Capture the cell that displays the provided text and extract its [X, Y] central coordinate. 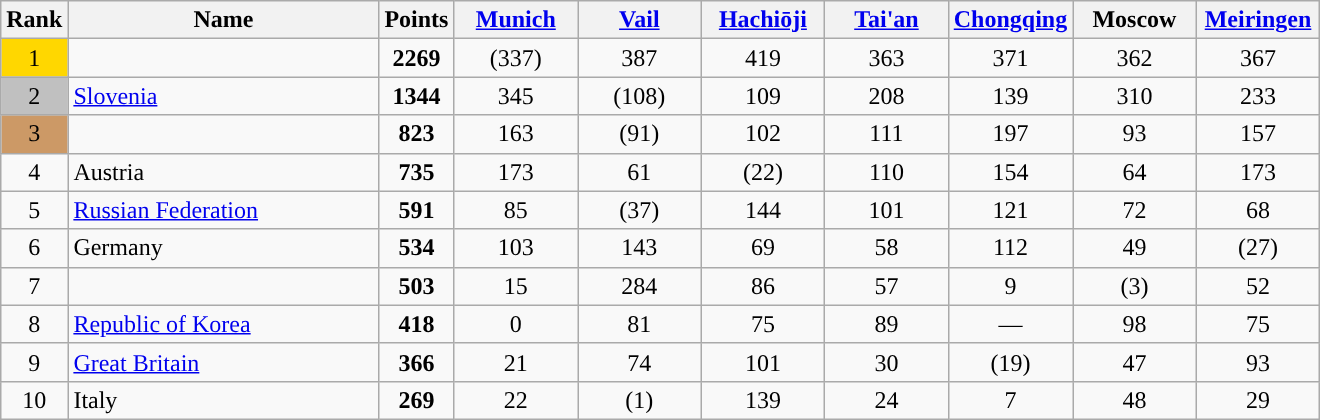
Austria [224, 172]
61 [640, 172]
154 [1010, 172]
Russian Federation [224, 210]
(19) [1010, 362]
233 [1258, 96]
144 [763, 210]
Name [224, 20]
5 [34, 210]
Italy [224, 400]
24 [887, 400]
47 [1135, 362]
112 [1010, 248]
362 [1135, 58]
269 [416, 400]
Slovenia [224, 96]
284 [640, 286]
86 [763, 286]
735 [416, 172]
310 [1135, 96]
Munich [516, 20]
(27) [1258, 248]
(337) [516, 58]
(3) [1135, 286]
110 [887, 172]
10 [34, 400]
15 [516, 286]
363 [887, 58]
371 [1010, 58]
— [1010, 324]
1 [34, 58]
345 [516, 96]
57 [887, 286]
22 [516, 400]
64 [1135, 172]
111 [887, 134]
Moscow [1135, 20]
81 [640, 324]
157 [1258, 134]
(91) [640, 134]
109 [763, 96]
366 [416, 362]
74 [640, 362]
419 [763, 58]
197 [1010, 134]
29 [1258, 400]
103 [516, 248]
163 [516, 134]
503 [416, 286]
Rank [34, 20]
(37) [640, 210]
418 [416, 324]
Meiringen [1258, 20]
0 [516, 324]
98 [1135, 324]
3 [34, 134]
823 [416, 134]
Republic of Korea [224, 324]
72 [1135, 210]
89 [887, 324]
4 [34, 172]
8 [34, 324]
(108) [640, 96]
Hachiōji [763, 20]
591 [416, 210]
1344 [416, 96]
143 [640, 248]
48 [1135, 400]
Vail [640, 20]
30 [887, 362]
69 [763, 248]
387 [640, 58]
102 [763, 134]
Tai'an [887, 20]
49 [1135, 248]
534 [416, 248]
85 [516, 210]
58 [887, 248]
21 [516, 362]
Points [416, 20]
2269 [416, 58]
Great Britain [224, 362]
68 [1258, 210]
208 [887, 96]
(22) [763, 172]
Germany [224, 248]
(1) [640, 400]
121 [1010, 210]
6 [34, 248]
52 [1258, 286]
Chongqing [1010, 20]
367 [1258, 58]
2 [34, 96]
